Identify which cell holds the provided text, then report its [X, Y] central coordinate. 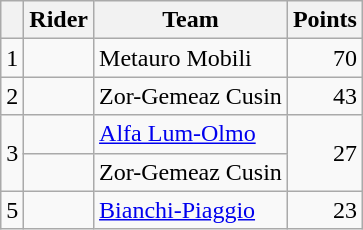
Rider [59, 20]
5 [12, 210]
23 [324, 210]
2 [12, 96]
Metauro Mobili [191, 58]
3 [12, 153]
Team [191, 20]
43 [324, 96]
1 [12, 58]
27 [324, 153]
Points [324, 20]
Alfa Lum-Olmo [191, 134]
Bianchi-Piaggio [191, 210]
70 [324, 58]
